Determine the (X, Y) coordinate at the center of the cell enclosing the given text.  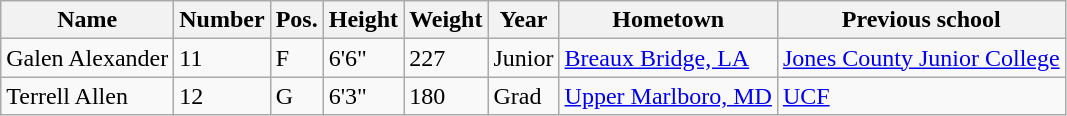
11 (222, 58)
Upper Marlboro, MD (668, 96)
G (296, 96)
Name (88, 20)
Year (524, 20)
Hometown (668, 20)
Pos. (296, 20)
F (296, 58)
Galen Alexander (88, 58)
Weight (446, 20)
Junior (524, 58)
Grad (524, 96)
Height (363, 20)
UCF (921, 96)
Breaux Bridge, LA (668, 58)
180 (446, 96)
6'6" (363, 58)
12 (222, 96)
Number (222, 20)
Terrell Allen (88, 96)
227 (446, 58)
Previous school (921, 20)
Jones County Junior College (921, 58)
6'3" (363, 96)
